Determine the [X, Y] coordinate at the center of the cell enclosing the given text.  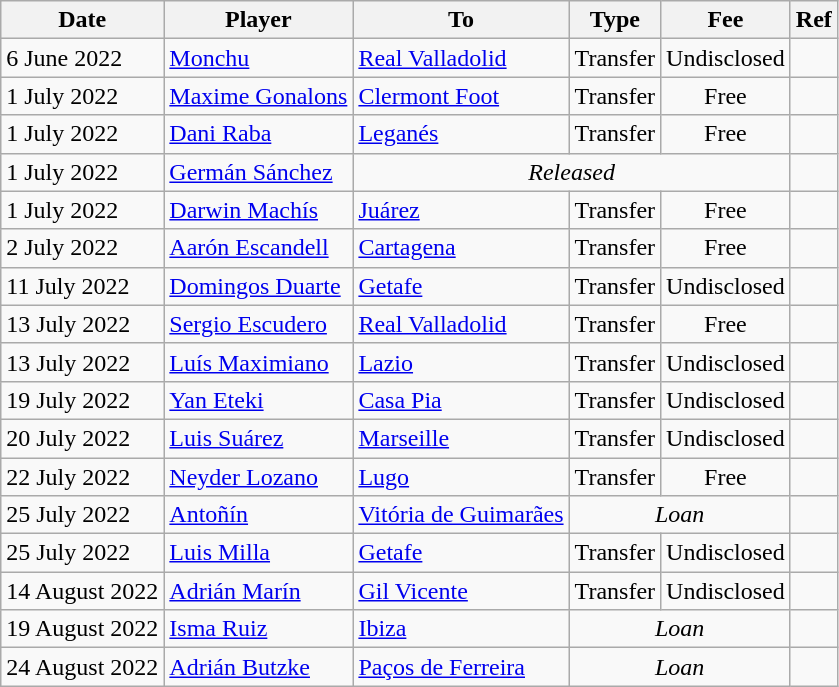
Player [258, 20]
Aarón Escandell [258, 248]
2 July 2022 [82, 248]
11 July 2022 [82, 286]
Leganés [461, 134]
Dani Raba [258, 134]
Lazio [461, 362]
Monchu [258, 58]
Germán Sánchez [258, 172]
Clermont Foot [461, 96]
Casa Pia [461, 400]
Lugo [461, 477]
Neyder Lozano [258, 477]
20 July 2022 [82, 438]
Yan Eteki [258, 400]
To [461, 20]
Isma Ruiz [258, 629]
Vitória de Guimarães [461, 515]
Adrián Butzke [258, 667]
Type [615, 20]
Paços de Ferreira [461, 667]
22 July 2022 [82, 477]
Maxime Gonalons [258, 96]
6 June 2022 [82, 58]
Antoñín [258, 515]
Sergio Escudero [258, 324]
19 August 2022 [82, 629]
Luis Suárez [258, 438]
Date [82, 20]
Gil Vicente [461, 591]
Domingos Duarte [258, 286]
24 August 2022 [82, 667]
Cartagena [461, 248]
Luís Maximiano [258, 362]
14 August 2022 [82, 591]
Juárez [461, 210]
Luis Milla [258, 553]
Ibiza [461, 629]
Ref [814, 20]
Adrián Marín [258, 591]
Fee [726, 20]
Marseille [461, 438]
Released [572, 172]
19 July 2022 [82, 400]
Darwin Machís [258, 210]
